Identify which cell holds the provided text, then report its [x, y] central coordinate. 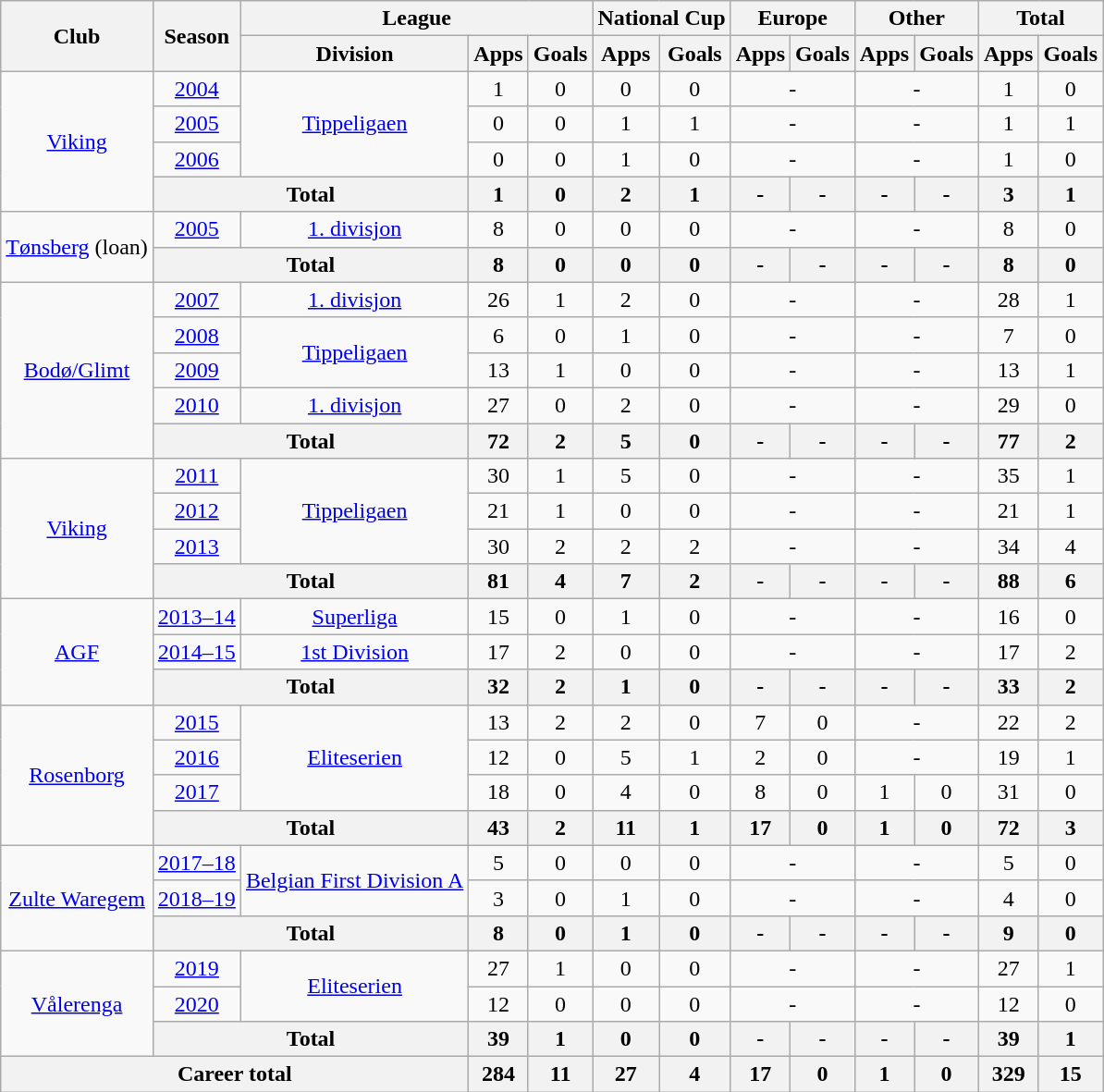
88 [1008, 582]
2012 [196, 511]
2018–19 [196, 898]
2013–14 [196, 617]
2019 [196, 968]
Bodø/Glimt [78, 370]
2013 [196, 546]
2007 [196, 300]
Club [78, 36]
29 [1008, 405]
Division [354, 54]
AGF [78, 652]
28 [1008, 300]
Superliga [354, 617]
Belgian First Division A [354, 880]
1st Division [354, 652]
2016 [196, 757]
329 [1008, 1074]
31 [1008, 792]
2011 [196, 476]
284 [498, 1074]
2010 [196, 405]
2008 [196, 335]
34 [1008, 546]
19 [1008, 757]
Career total [235, 1074]
2009 [196, 370]
77 [1008, 441]
81 [498, 582]
2015 [196, 722]
18 [498, 792]
2020 [196, 1003]
43 [498, 828]
26 [498, 300]
16 [1008, 617]
Europe [792, 18]
2017 [196, 792]
35 [1008, 476]
Rosenborg [78, 775]
9 [1008, 933]
Vålerenga [78, 1003]
22 [1008, 722]
Zulte Waregem [78, 898]
League [416, 18]
Other [916, 18]
2004 [196, 89]
2017–18 [196, 863]
33 [1008, 687]
National Cup [662, 18]
2006 [196, 159]
Tønsberg (loan) [78, 247]
Season [196, 36]
32 [498, 687]
2014–15 [196, 652]
